Scan for the cell matching the given text and deliver its (x, y) coordinate at center. 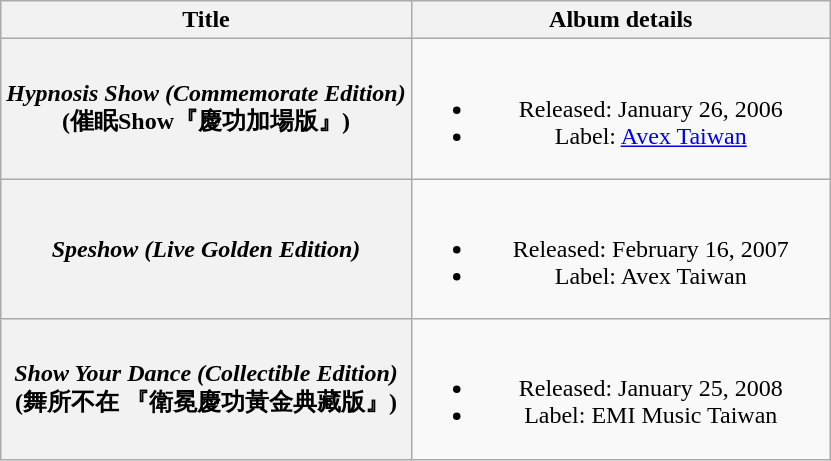
Hypnosis Show (Commemorate Edition)(催眠Show『慶功加場版』) (206, 109)
Speshow (Live Golden Edition) (206, 249)
Album details (620, 20)
Show Your Dance (Collectible Edition)(舞所不在 『衛冕慶功黃金典藏版』) (206, 389)
Released: January 25, 2008Label: EMI Music Taiwan (620, 389)
Released: February 16, 2007Label: Avex Taiwan (620, 249)
Released: January 26, 2006Label: Avex Taiwan (620, 109)
Title (206, 20)
